Output the (x, y) coordinate of the center of the cell containing the given text.  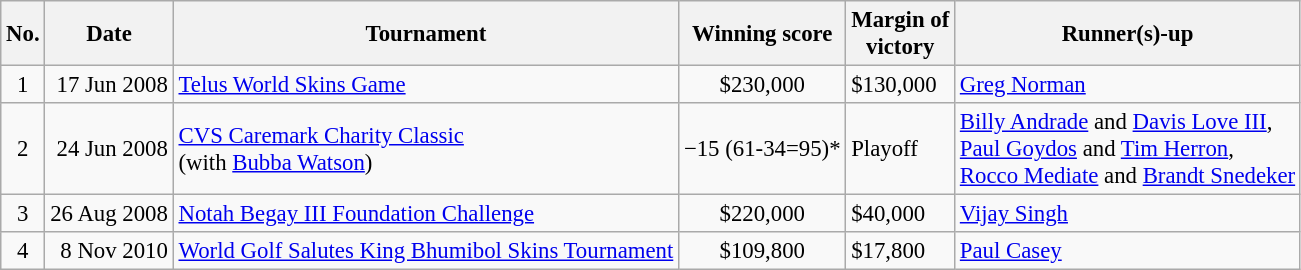
CVS Caremark Charity Classic(with Bubba Watson) (426, 149)
World Golf Salutes King Bhumibol Skins Tournament (426, 251)
$17,800 (900, 251)
No. (23, 34)
24 Jun 2008 (109, 149)
$109,800 (762, 251)
Greg Norman (1128, 85)
Notah Begay III Foundation Challenge (426, 214)
Billy Andrade and Davis Love III, Paul Goydos and Tim Herron, Rocco Mediate and Brandt Snedeker (1128, 149)
$230,000 (762, 85)
4 (23, 251)
Vijay Singh (1128, 214)
26 Aug 2008 (109, 214)
2 (23, 149)
8 Nov 2010 (109, 251)
Paul Casey (1128, 251)
3 (23, 214)
Winning score (762, 34)
Runner(s)-up (1128, 34)
Tournament (426, 34)
Playoff (900, 149)
Date (109, 34)
17 Jun 2008 (109, 85)
−15 (61-34=95)* (762, 149)
1 (23, 85)
$40,000 (900, 214)
$220,000 (762, 214)
$130,000 (900, 85)
Margin ofvictory (900, 34)
Telus World Skins Game (426, 85)
